For the text-containing cell, return its midpoint in (X, Y) coordinate format. 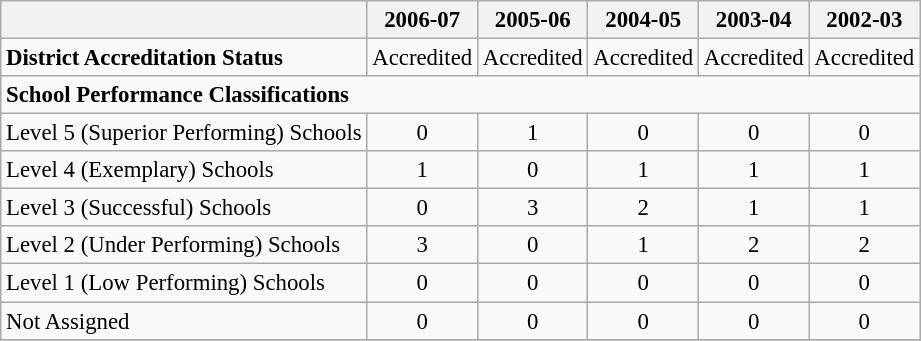
School Performance Classifications (460, 95)
Level 1 (Low Performing) Schools (184, 283)
2002-03 (864, 20)
2003-04 (754, 20)
Level 2 (Under Performing) Schools (184, 245)
Level 4 (Exemplary) Schools (184, 170)
2005-06 (532, 20)
Not Assigned (184, 321)
Level 3 (Successful) Schools (184, 208)
District Accreditation Status (184, 58)
Level 5 (Superior Performing) Schools (184, 133)
2006-07 (422, 20)
2004-05 (644, 20)
